Return [x, y] of the center of cell containing provided text 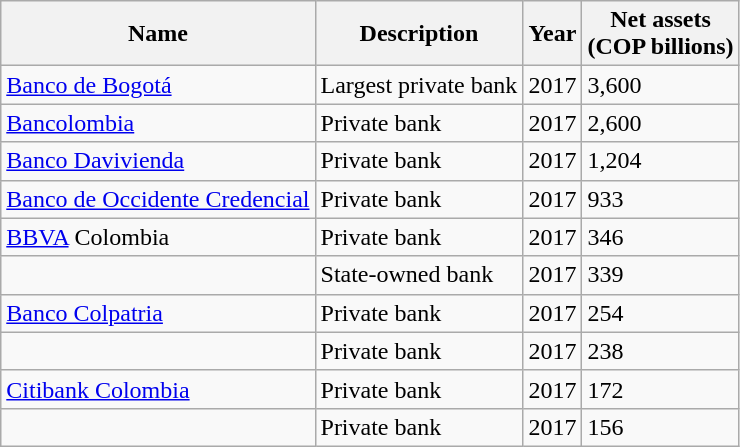
933 [660, 199]
2,600 [660, 123]
Banco de Bogotá [158, 85]
Year [552, 34]
Description [419, 34]
Name [158, 34]
238 [660, 351]
172 [660, 389]
State-owned bank [419, 275]
Net assets(COP billions) [660, 34]
156 [660, 427]
339 [660, 275]
Largest private bank [419, 85]
3,600 [660, 85]
Banco de Occidente Credencial [158, 199]
Banco Davivienda [158, 161]
Banco Colpatria [158, 313]
254 [660, 313]
Citibank Colombia [158, 389]
BBVA Colombia [158, 237]
346 [660, 237]
Bancolombia [158, 123]
1,204 [660, 161]
